Determine the (x, y) coordinate at the center of the cell enclosing the given text.  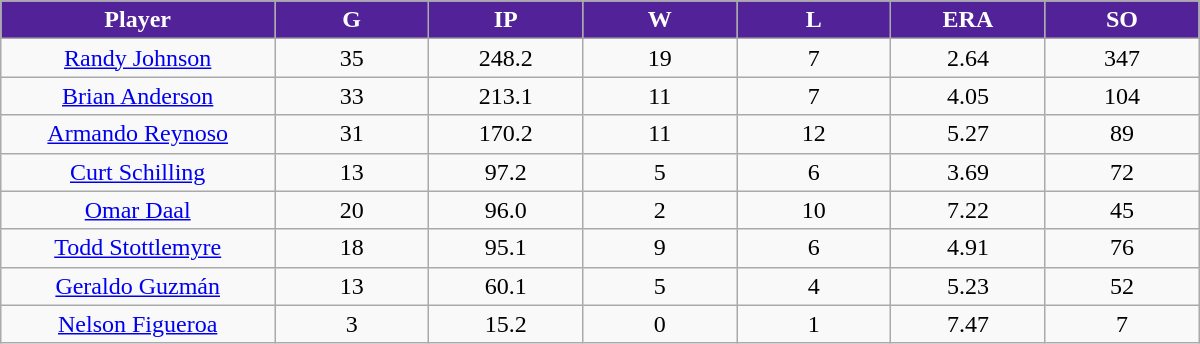
19 (660, 58)
ERA (968, 20)
IP (506, 20)
170.2 (506, 134)
Geraldo Guzmán (138, 286)
12 (814, 134)
L (814, 20)
60.1 (506, 286)
31 (352, 134)
35 (352, 58)
0 (660, 324)
347 (1122, 58)
Todd Stottlemyre (138, 248)
9 (660, 248)
95.1 (506, 248)
213.1 (506, 96)
Armando Reynoso (138, 134)
72 (1122, 172)
4.91 (968, 248)
104 (1122, 96)
10 (814, 210)
52 (1122, 286)
33 (352, 96)
G (352, 20)
2.64 (968, 58)
96.0 (506, 210)
Randy Johnson (138, 58)
Omar Daal (138, 210)
15.2 (506, 324)
5.23 (968, 286)
97.2 (506, 172)
Player (138, 20)
Brian Anderson (138, 96)
5.27 (968, 134)
SO (1122, 20)
4 (814, 286)
Curt Schilling (138, 172)
4.05 (968, 96)
18 (352, 248)
248.2 (506, 58)
1 (814, 324)
76 (1122, 248)
Nelson Figueroa (138, 324)
2 (660, 210)
20 (352, 210)
3 (352, 324)
45 (1122, 210)
7.22 (968, 210)
W (660, 20)
7.47 (968, 324)
3.69 (968, 172)
89 (1122, 134)
